Provide the (X, Y) coordinate of the cell's center where the given text is located.  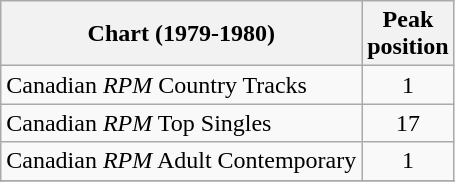
17 (408, 123)
Canadian RPM Top Singles (182, 123)
Chart (1979-1980) (182, 34)
Peakposition (408, 34)
Canadian RPM Country Tracks (182, 85)
Canadian RPM Adult Contemporary (182, 161)
